Scan for the cell matching the given text and deliver its [X, Y] coordinate at center. 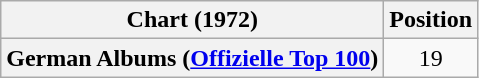
19 [431, 58]
Chart (1972) [192, 20]
German Albums (Offizielle Top 100) [192, 58]
Position [431, 20]
